Extract the [x, y] coordinate from the center of the cell holding the provided text.  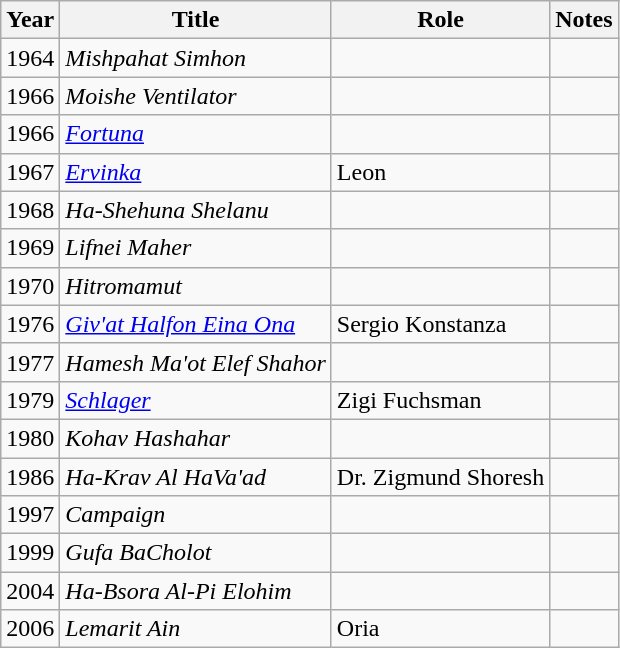
Ha-Shehuna Shelanu [196, 210]
Ha-Bsora Al-Pi Elohim [196, 591]
Lifnei Maher [196, 248]
Ha-Krav Al HaVa'ad [196, 477]
Title [196, 20]
Schlager [196, 400]
1977 [30, 362]
Campaign [196, 515]
1979 [30, 400]
Lemarit Ain [196, 629]
Oria [440, 629]
Ervinka [196, 172]
2006 [30, 629]
Leon [440, 172]
1969 [30, 248]
1976 [30, 324]
2004 [30, 591]
Sergio Konstanza [440, 324]
1970 [30, 286]
Kohav Hashahar [196, 438]
1967 [30, 172]
1986 [30, 477]
Year [30, 20]
Mishpahat Simhon [196, 58]
Fortuna [196, 134]
1968 [30, 210]
1999 [30, 553]
1997 [30, 515]
Zigi Fuchsman [440, 400]
Moishe Ventilator [196, 96]
Hamesh Ma'ot Elef Shahor [196, 362]
1964 [30, 58]
Notes [584, 20]
1980 [30, 438]
Gufa BaCholot [196, 553]
Hitromamut [196, 286]
Role [440, 20]
Dr. Zigmund Shoresh [440, 477]
Giv'at Halfon Eina Ona [196, 324]
